Pinpoint the cell where the given text exists, returning its (X, Y) midpoint coordinate. 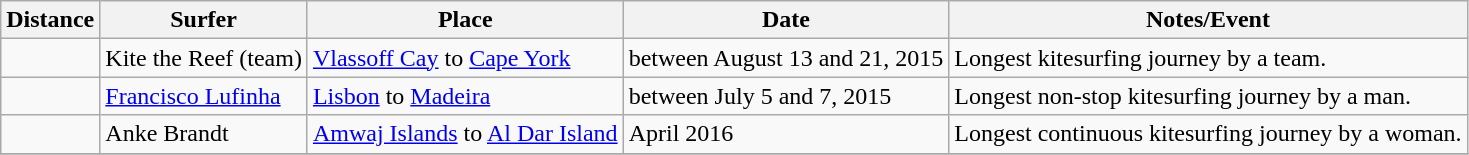
Notes/Event (1208, 20)
Anke Brandt (204, 134)
Date (786, 20)
Distance (50, 20)
Longest kitesurfing journey by a team. (1208, 58)
Longest non-stop kitesurfing journey by a man. (1208, 96)
Place (465, 20)
Surfer (204, 20)
between August 13 and 21, 2015 (786, 58)
Kite the Reef (team) (204, 58)
Lisbon to Madeira (465, 96)
Amwaj Islands to Al Dar Island (465, 134)
Francisco Lufinha (204, 96)
Vlassoff Cay to Cape York (465, 58)
between July 5 and 7, 2015 (786, 96)
April 2016 (786, 134)
Longest continuous kitesurfing journey by a woman. (1208, 134)
